From the cell containing the given text, extract its center point as [x, y] coordinate. 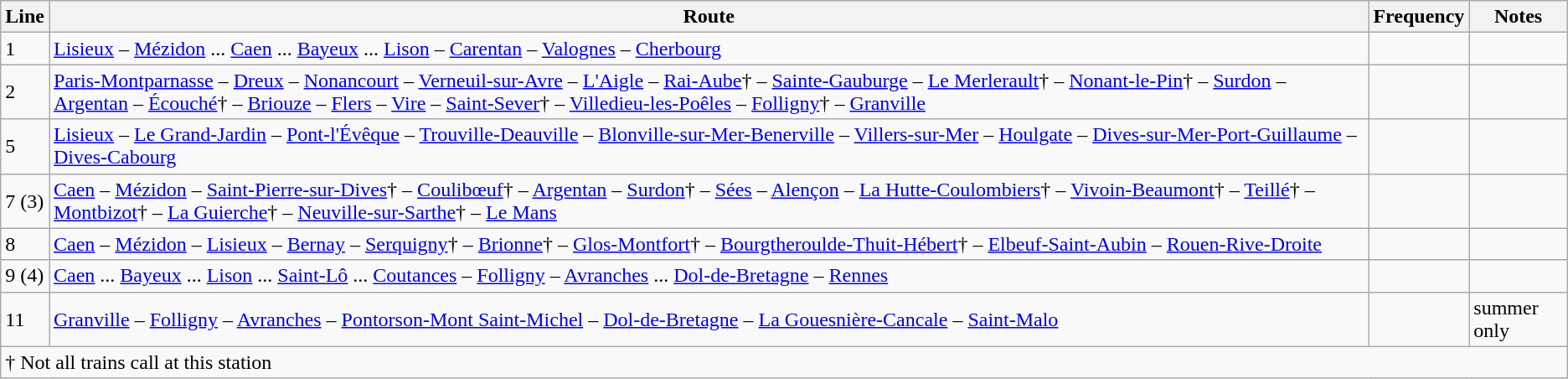
9 (4) [25, 276]
Lisieux – Mézidon ... Caen ... Bayeux ... Lison – Carentan – Valognes – Cherbourg [709, 49]
1 [25, 49]
Notes [1518, 17]
7 (3) [25, 201]
Frequency [1419, 17]
† Not all trains call at this station [784, 362]
2 [25, 92]
Route [709, 17]
Caen ... Bayeux ... Lison ... Saint-Lô ... Coutances – Folligny – Avranches ... Dol-de-Bretagne – Rennes [709, 276]
Granville – Folligny – Avranches – Pontorson-Mont Saint-Michel – Dol-de-Bretagne – La Gouesnière-Cancale – Saint-Malo [709, 319]
Line [25, 17]
summer only [1518, 319]
8 [25, 244]
5 [25, 146]
Caen – Mézidon – Lisieux – Bernay – Serquigny† – Brionne† – Glos-Montfort† – Bourgtheroulde-Thuit-Hébert† – Elbeuf-Saint-Aubin – Rouen-Rive-Droite [709, 244]
11 [25, 319]
